Output the [x, y] coordinate of the center of the cell containing the given text.  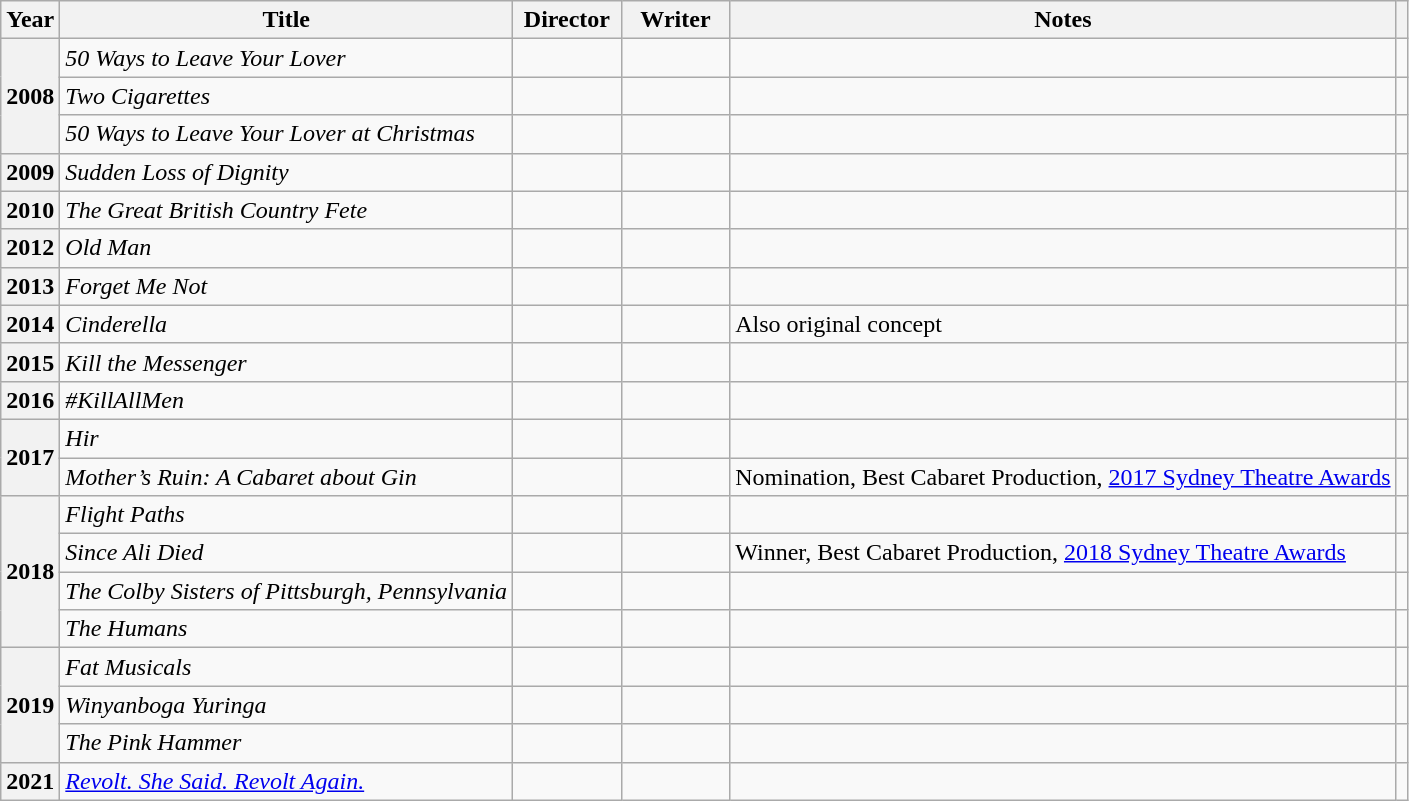
Notes [1063, 20]
2021 [30, 781]
The Colby Sisters of Pittsburgh, Pennsylvania [286, 591]
2014 [30, 324]
Director [568, 20]
50 Ways to Leave Your Lover [286, 58]
Fat Musicals [286, 667]
Revolt. She Said. Revolt Again. [286, 781]
Two Cigarettes [286, 96]
Year [30, 20]
Hir [286, 438]
2018 [30, 572]
Writer [676, 20]
2013 [30, 286]
50 Ways to Leave Your Lover at Christmas [286, 134]
Old Man [286, 248]
Since Ali Died [286, 553]
Winyanboga Yuringa [286, 705]
Forget Me Not [286, 286]
The Humans [286, 629]
Kill the Messenger [286, 362]
2019 [30, 705]
Sudden Loss of Dignity [286, 172]
2008 [30, 96]
2009 [30, 172]
2012 [30, 248]
2010 [30, 210]
#KillAllMen [286, 400]
The Great British Country Fete [286, 210]
Cinderella [286, 324]
Mother’s Ruin: A Cabaret about Gin [286, 477]
The Pink Hammer [286, 743]
Title [286, 20]
Flight Paths [286, 515]
Also original concept [1063, 324]
2015 [30, 362]
2017 [30, 457]
Nomination, Best Cabaret Production, 2017 Sydney Theatre Awards [1063, 477]
2016 [30, 400]
Winner, Best Cabaret Production, 2018 Sydney Theatre Awards [1063, 553]
